Pinpoint the cell where the given text exists, returning its [X, Y] midpoint coordinate. 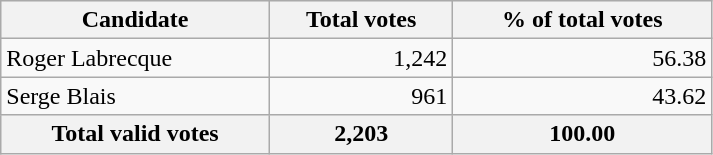
Total valid votes [136, 134]
56.38 [582, 58]
961 [360, 96]
Serge Blais [136, 96]
1,242 [360, 58]
100.00 [582, 134]
% of total votes [582, 20]
43.62 [582, 96]
2,203 [360, 134]
Total votes [360, 20]
Roger Labrecque [136, 58]
Candidate [136, 20]
